For the text-containing cell, return its midpoint in [x, y] coordinate format. 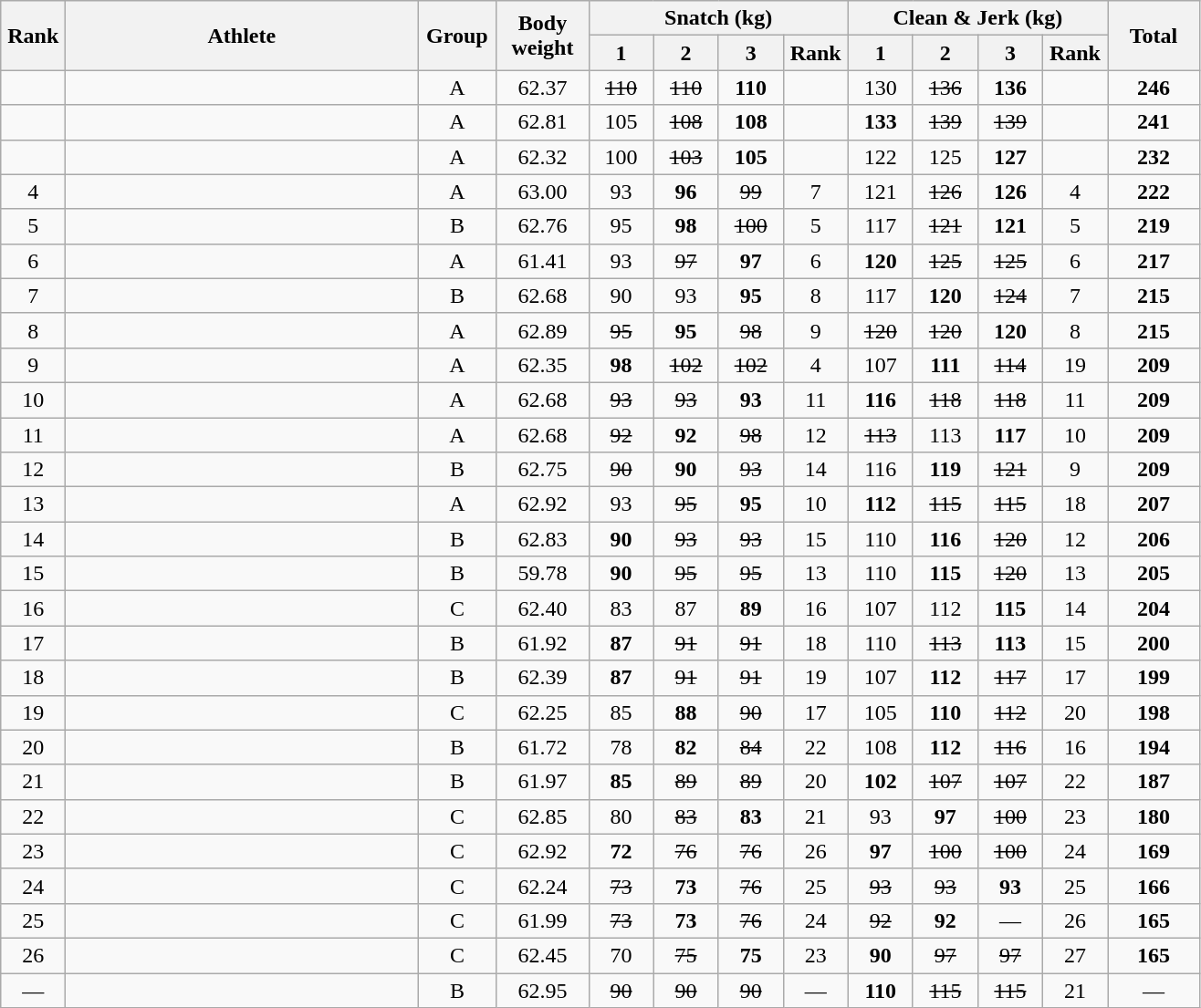
246 [1154, 88]
205 [1154, 574]
82 [686, 747]
241 [1154, 122]
Total [1154, 36]
166 [1154, 886]
180 [1154, 816]
62.45 [542, 955]
198 [1154, 712]
199 [1154, 678]
72 [621, 851]
Body weight [542, 36]
200 [1154, 643]
62.81 [542, 122]
61.99 [542, 920]
62.24 [542, 886]
204 [1154, 608]
103 [686, 157]
80 [621, 816]
127 [1009, 157]
62.95 [542, 990]
124 [1009, 296]
222 [1154, 192]
61.97 [542, 782]
27 [1075, 955]
62.76 [542, 226]
Snatch (kg) [718, 18]
206 [1154, 539]
62.35 [542, 365]
61.41 [542, 261]
62.39 [542, 678]
Group [457, 36]
62.85 [542, 816]
219 [1154, 226]
62.83 [542, 539]
62.32 [542, 157]
114 [1009, 365]
84 [750, 747]
61.72 [542, 747]
88 [686, 712]
169 [1154, 851]
Athlete [242, 36]
78 [621, 747]
217 [1154, 261]
62.25 [542, 712]
62.75 [542, 470]
111 [945, 365]
70 [621, 955]
63.00 [542, 192]
62.40 [542, 608]
59.78 [542, 574]
207 [1154, 504]
61.92 [542, 643]
130 [880, 88]
62.37 [542, 88]
232 [1154, 157]
99 [750, 192]
122 [880, 157]
62.89 [542, 330]
187 [1154, 782]
119 [945, 470]
133 [880, 122]
194 [1154, 747]
Clean & Jerk (kg) [977, 18]
96 [686, 192]
